Detect which cell encompasses the target text, then output its [x, y] center coordinate. 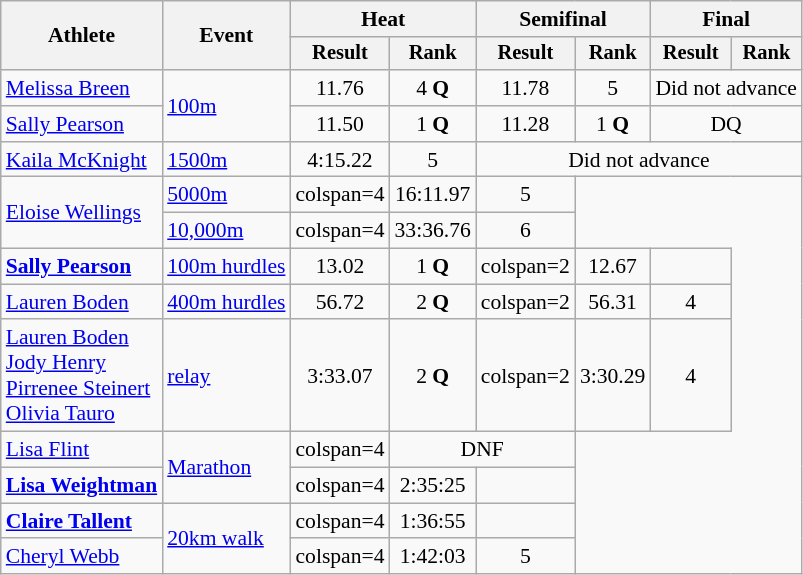
1500m [226, 160]
3:33.07 [340, 376]
11.28 [526, 124]
Event [226, 36]
56.72 [340, 302]
10,000m [226, 231]
20km walk [226, 538]
Athlete [82, 36]
400m hurdles [226, 302]
13.02 [340, 267]
Final [726, 19]
6 [526, 231]
Cheryl Webb [82, 557]
Melissa Breen [82, 88]
Marathon [226, 468]
Lauren Boden [82, 302]
56.31 [612, 302]
2:35:25 [433, 486]
16:11.97 [433, 195]
1:42:03 [433, 557]
Eloise Wellings [82, 212]
DNF [482, 450]
1:36:55 [433, 521]
Claire Tallent [82, 521]
Lisa Flint [82, 450]
Kaila McKnight [82, 160]
11.76 [340, 88]
relay [226, 376]
4 Q [433, 88]
11.50 [340, 124]
Heat [382, 19]
100m [226, 106]
4:15.22 [340, 160]
DQ [726, 124]
Lauren BodenJody HenryPirrenee SteinertOlivia Tauro [82, 376]
33:36.76 [433, 231]
Semifinal [564, 19]
3:30.29 [612, 376]
100m hurdles [226, 267]
5000m [226, 195]
Lisa Weightman [82, 486]
11.78 [526, 88]
12.67 [612, 267]
